Provide the (x, y) coordinate of the cell's center where the given text is located.  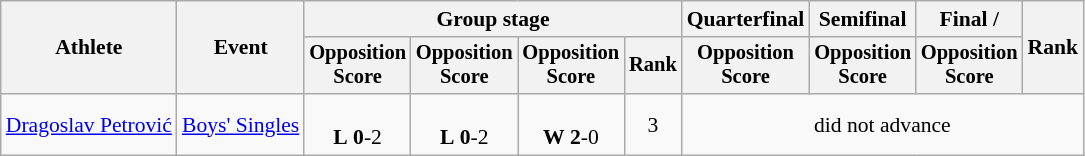
Boys' Singles (240, 124)
did not advance (882, 124)
Final / (970, 19)
3 (653, 124)
Event (240, 48)
Dragoslav Petrović (89, 124)
Quarterfinal (746, 19)
Semifinal (862, 19)
Athlete (89, 48)
W 2-0 (572, 124)
Group stage (492, 19)
